Pinpoint the cell where the given text exists, returning its (X, Y) midpoint coordinate. 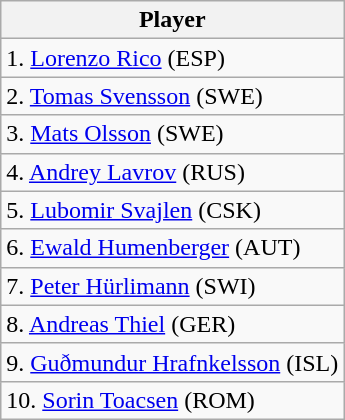
10. Sorin Toacsen (ROM) (172, 400)
4. Andrey Lavrov (RUS) (172, 172)
9. Guðmundur Hrafnkelsson (ISL) (172, 362)
6. Ewald Humenberger (AUT) (172, 248)
7. Peter Hürlimann (SWI) (172, 286)
3. Mats Olsson (SWE) (172, 134)
1. Lorenzo Rico (ESP) (172, 58)
8. Andreas Thiel (GER) (172, 324)
2. Tomas Svensson (SWE) (172, 96)
Player (172, 20)
5. Lubomir Svajlen (CSK) (172, 210)
